Return the (x, y) coordinate for the center point of the cell that contains the specified text.  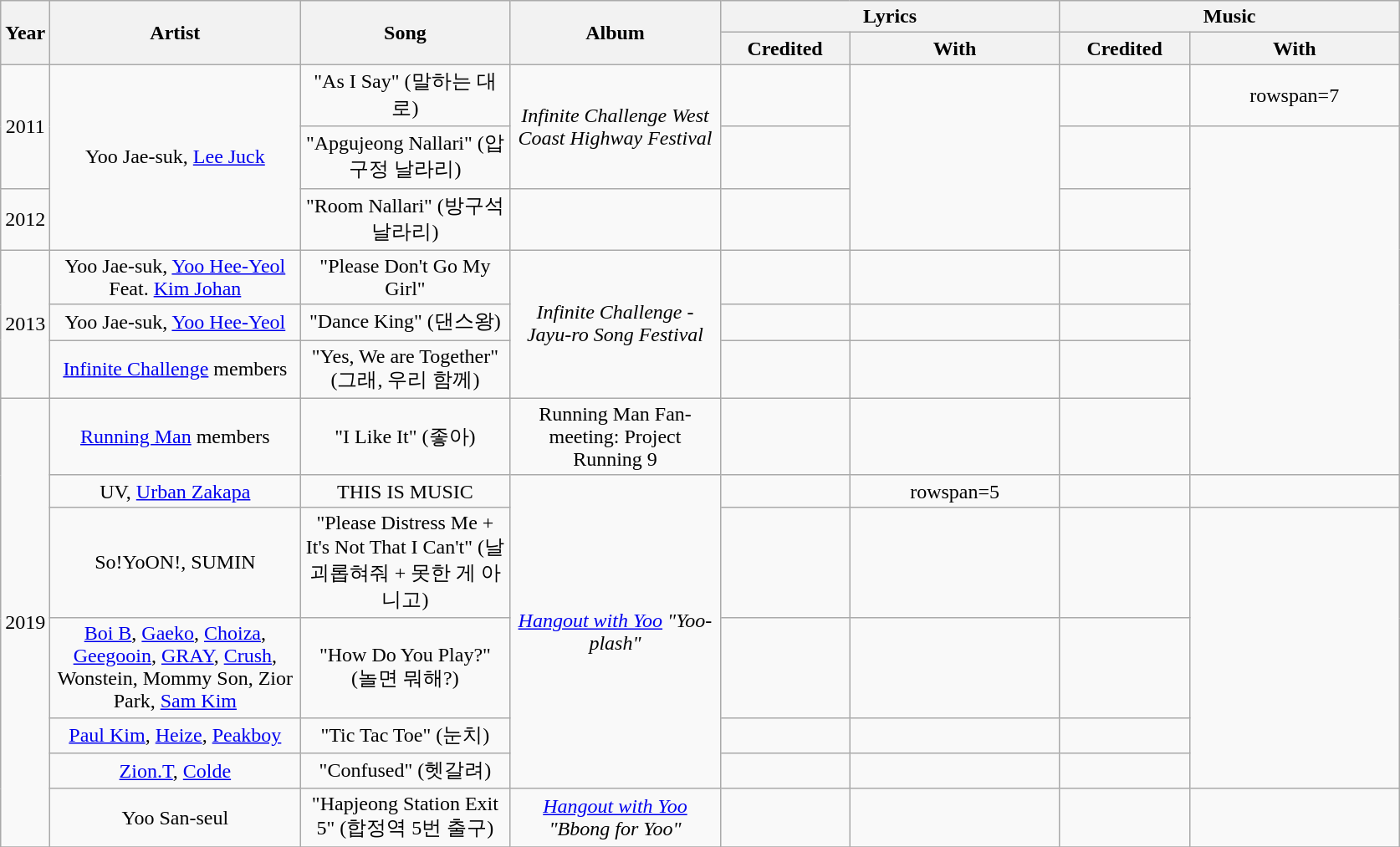
Zion.T, Colde (176, 771)
"Dance King" (댄스왕) (405, 323)
Song (405, 33)
"Hapjeong Station Exit 5" (합정역 5번 출구) (405, 818)
Yoo Jae-suk, Lee Juck (176, 157)
2012 (25, 219)
THIS IS MUSIC (405, 491)
"Yes, We are Together" (그래, 우리 함께) (405, 370)
So!YoON!, SUMIN (176, 562)
Album (616, 33)
"Room Nallari" (방구석 날라리) (405, 219)
"Please Distress Me + It's Not That I Can't" (날 괴롭혀줘 + 못한 게 아니고) (405, 562)
"Apgujeong Nallari" (압구정 날라리) (405, 157)
2013 (25, 324)
Hangout with Yoo "Yoo-plash" (616, 632)
rowspan=5 (955, 491)
Music (1229, 17)
Running Man Fan-meeting: Project Running 9 (616, 436)
Infinite Challenge - Jayu-ro Song Festival (616, 324)
Paul Kim, Heize, Peakboy (176, 736)
Lyrics (890, 17)
"How Do You Play?" (놀면 뭐해?) (405, 667)
Artist (176, 33)
Infinite Challenge members (176, 370)
"Please Don't Go My Girl" (405, 278)
Yoo San-seul (176, 818)
Boi B, Gaeko, Choiza, Geegooin, GRAY, Crush, Wonstein, Mommy Son, Zior Park, Sam Kim (176, 667)
"As I Say" (말하는 대로) (405, 95)
Year (25, 33)
Running Man members (176, 436)
2019 (25, 622)
Yoo Jae-suk, Yoo Hee-Yeol Feat. Kim Johan (176, 278)
"Tic Tac Toe" (눈치) (405, 736)
Yoo Jae-suk, Yoo Hee-Yeol (176, 323)
UV, Urban Zakapa (176, 491)
"I Like It" (좋아) (405, 436)
Infinite Challenge West Coast Highway Festival (616, 126)
rowspan=7 (1295, 95)
Hangout with Yoo "Bbong for Yoo" (616, 818)
"Confused" (헷갈려) (405, 771)
2011 (25, 126)
